Search for the cell housing the specified text and yield its [X, Y] center coordinate. 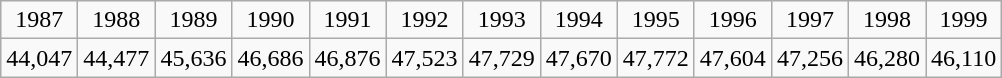
46,110 [964, 58]
47,523 [424, 58]
47,729 [502, 58]
47,256 [810, 58]
1995 [656, 20]
1987 [40, 20]
1988 [116, 20]
1993 [502, 20]
1989 [194, 20]
46,280 [886, 58]
1991 [348, 20]
1990 [270, 20]
1994 [578, 20]
1992 [424, 20]
1996 [732, 20]
47,772 [656, 58]
1998 [886, 20]
46,686 [270, 58]
44,047 [40, 58]
46,876 [348, 58]
47,604 [732, 58]
1997 [810, 20]
44,477 [116, 58]
47,670 [578, 58]
1999 [964, 20]
45,636 [194, 58]
